Extract the (x, y) coordinate from the center of the cell holding the provided text.  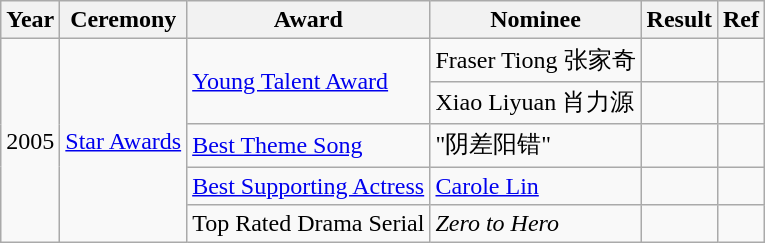
Best Theme Song (308, 146)
Top Rated Drama Serial (308, 224)
Xiao Liyuan 肖力源 (536, 102)
Nominee (536, 20)
"阴差阳错" (536, 146)
2005 (30, 141)
Award (308, 20)
Ceremony (124, 20)
Year (30, 20)
Best Supporting Actress (308, 185)
Star Awards (124, 141)
Young Talent Award (308, 82)
Fraser Tiong 张家奇 (536, 60)
Zero to Hero (536, 224)
Ref (740, 20)
Result (679, 20)
Carole Lin (536, 185)
